Find where the given text appears and provide that cell's center as [x, y] coordinate. 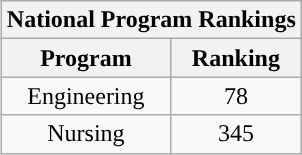
Nursing [86, 134]
345 [236, 134]
Engineering [86, 96]
Ranking [236, 58]
Program [86, 58]
National Program Rankings [151, 20]
78 [236, 96]
